Detect which cell encompasses the target text, then output its (X, Y) center coordinate. 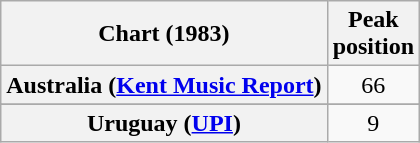
Chart (1983) (164, 34)
Uruguay (UPI) (164, 123)
Peakposition (373, 34)
66 (373, 85)
9 (373, 123)
Australia (Kent Music Report) (164, 85)
